Return the (x, y) coordinate for the center point of the cell that contains the specified text.  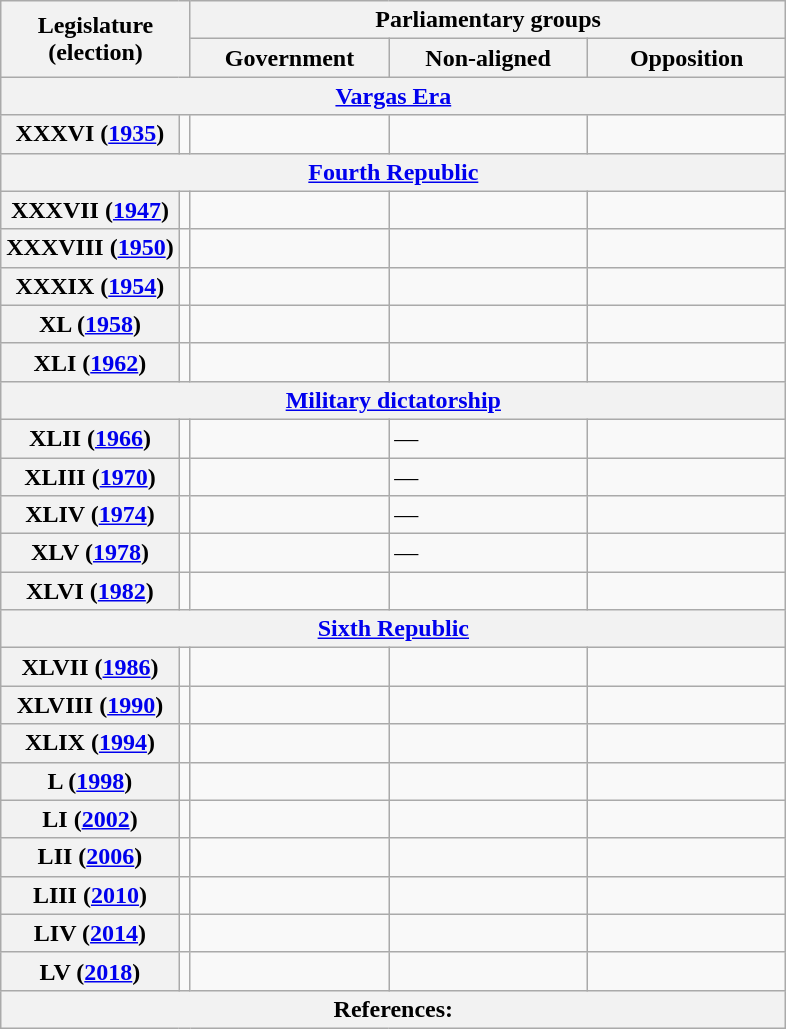
XLI (1962) (90, 362)
References: (394, 1009)
XLIX (1994) (90, 743)
Military dictatorship (394, 400)
Vargas Era (394, 96)
Parliamentary groups (488, 20)
XLIV (1974) (90, 515)
XXXIX (1954) (90, 286)
XLVIII (1990) (90, 705)
XL (1958) (90, 324)
Government (290, 58)
XXXVIII (1950) (90, 248)
LIII (2010) (90, 895)
Sixth Republic (394, 629)
LV (2018) (90, 971)
L (1998) (90, 781)
Fourth Republic (394, 172)
XLII (1966) (90, 438)
Legislature(election) (96, 39)
XLIII (1970) (90, 477)
LII (2006) (90, 857)
XLV (1978) (90, 553)
Non-aligned (488, 58)
Opposition (686, 58)
XXXVII (1947) (90, 210)
XLVI (1982) (90, 591)
LI (2002) (90, 819)
LIV (2014) (90, 933)
XLVII (1986) (90, 667)
XXXVI (1935) (90, 134)
